Capture the cell that displays the provided text and extract its (X, Y) central coordinate. 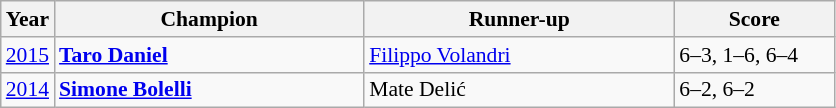
Champion (209, 19)
6–3, 1–6, 6–4 (754, 55)
Filippo Volandri (519, 55)
Mate Delić (519, 90)
Score (754, 19)
2015 (28, 55)
2014 (28, 90)
Year (28, 19)
Taro Daniel (209, 55)
6–2, 6–2 (754, 90)
Simone Bolelli (209, 90)
Runner-up (519, 19)
